Search for the cell housing the specified text and yield its (X, Y) center coordinate. 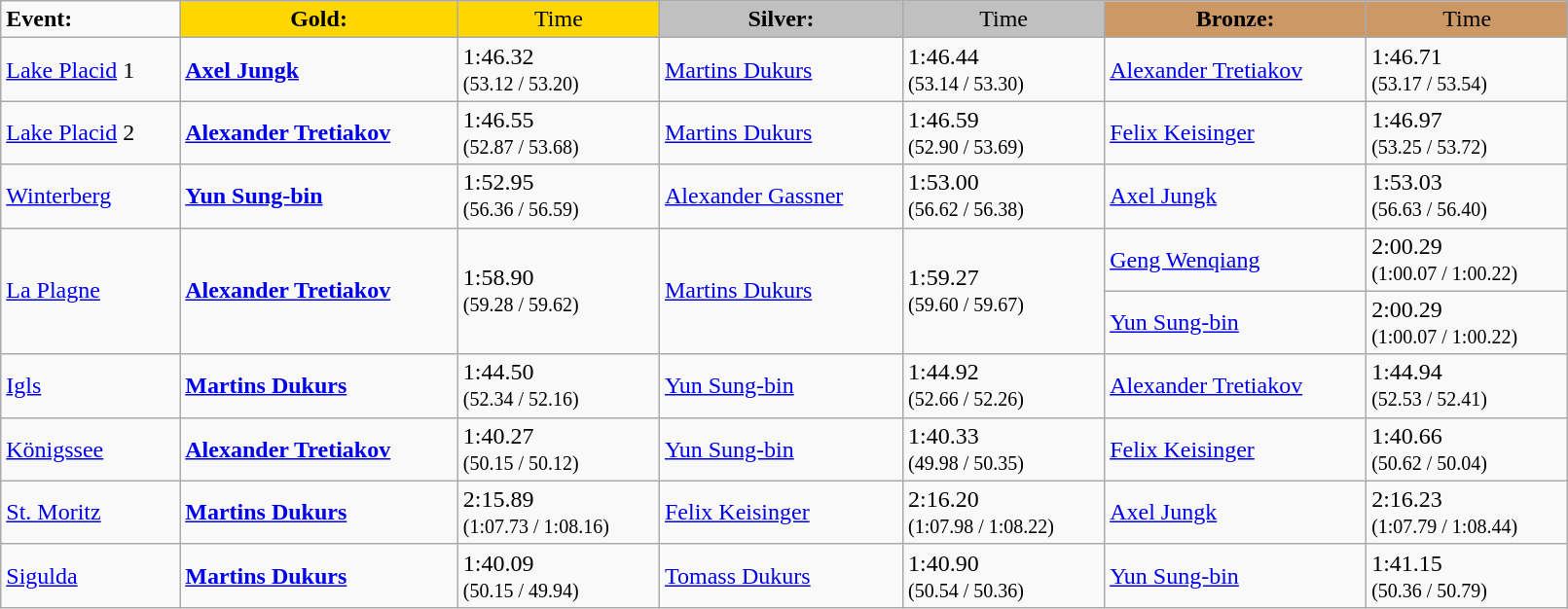
1:44.92(52.66 / 52.26) (1003, 385)
2:16.23(1:07.79 / 1:08.44) (1468, 512)
1:58.90(59.28 / 59.62) (559, 291)
1:46.32(53.12 / 53.20) (559, 70)
Alexander Gassner (781, 197)
1:46.71(53.17 / 53.54) (1468, 70)
Winterberg (91, 197)
Sigulda (91, 576)
1:40.66(50.62 / 50.04) (1468, 449)
1:44.50(52.34 / 52.16) (559, 385)
Tomass Dukurs (781, 576)
1:53.03(56.63 / 56.40) (1468, 197)
Königssee (91, 449)
1:40.90(50.54 / 50.36) (1003, 576)
Silver: (781, 19)
1:40.33(49.98 / 50.35) (1003, 449)
1:53.00(56.62 / 56.38) (1003, 197)
2:15.89(1:07.73 / 1:08.16) (559, 512)
2:16.20(1:07.98 / 1:08.22) (1003, 512)
Lake Placid 2 (91, 132)
1:41.15(50.36 / 50.79) (1468, 576)
Lake Placid 1 (91, 70)
1:52.95(56.36 / 56.59) (559, 197)
1:44.94(52.53 / 52.41) (1468, 385)
Geng Wenqiang (1236, 259)
Event: (91, 19)
Gold: (319, 19)
Igls (91, 385)
1:46.44(53.14 / 53.30) (1003, 70)
1:46.55(52.87 / 53.68) (559, 132)
1:40.09(50.15 / 49.94) (559, 576)
1:46.59(52.90 / 53.69) (1003, 132)
Bronze: (1236, 19)
1:40.27(50.15 / 50.12) (559, 449)
1:46.97(53.25 / 53.72) (1468, 132)
St. Moritz (91, 512)
1:59.27(59.60 / 59.67) (1003, 291)
La Plagne (91, 291)
